For the text-containing cell, return its midpoint in [x, y] coordinate format. 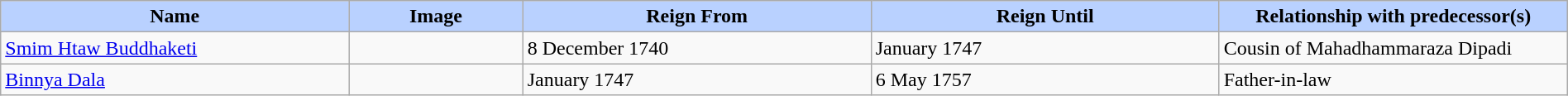
8 December 1740 [696, 48]
Smim Htaw Buddhaketi [175, 48]
Reign Until [1045, 17]
Relationship with predecessor(s) [1393, 17]
Cousin of Mahadhammaraza Dipadi [1393, 48]
Name [175, 17]
6 May 1757 [1045, 79]
Reign From [696, 17]
Father-in-law [1393, 79]
Image [436, 17]
Binnya Dala [175, 79]
